Provide the [x, y] coordinate of the cell's center where the given text is located.  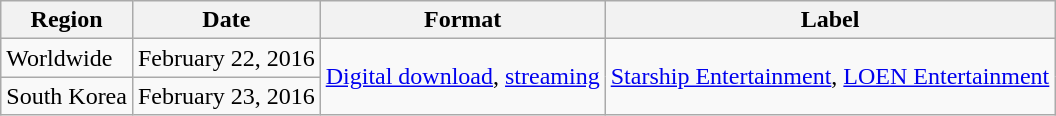
February 23, 2016 [226, 96]
Worldwide [67, 58]
South Korea [67, 96]
Label [830, 20]
Region [67, 20]
Date [226, 20]
Digital download, streaming [462, 77]
Starship Entertainment, LOEN Entertainment [830, 77]
Format [462, 20]
February 22, 2016 [226, 58]
